For the text-containing cell, return its midpoint in [x, y] coordinate format. 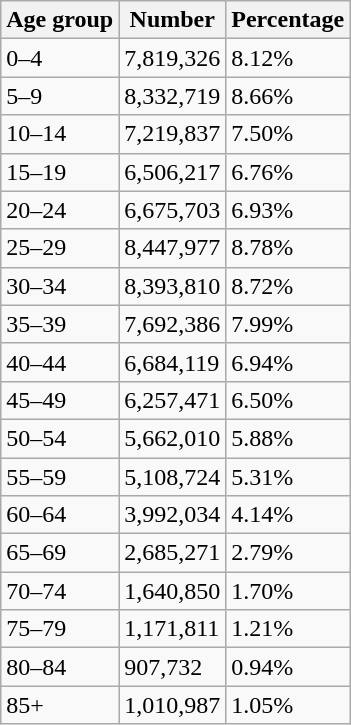
5,108,724 [172, 477]
7,692,386 [172, 324]
15–19 [60, 172]
7.50% [288, 134]
6,675,703 [172, 210]
6,506,217 [172, 172]
6.93% [288, 210]
50–54 [60, 438]
2,685,271 [172, 553]
6,257,471 [172, 400]
30–34 [60, 286]
5.31% [288, 477]
Number [172, 20]
907,732 [172, 667]
7,819,326 [172, 58]
8.72% [288, 286]
6,684,119 [172, 362]
5,662,010 [172, 438]
6.94% [288, 362]
75–79 [60, 629]
0–4 [60, 58]
1,171,811 [172, 629]
85+ [60, 705]
45–49 [60, 400]
8,447,977 [172, 248]
70–74 [60, 591]
1,640,850 [172, 591]
10–14 [60, 134]
55–59 [60, 477]
6.50% [288, 400]
8,393,810 [172, 286]
35–39 [60, 324]
Age group [60, 20]
1.70% [288, 591]
65–69 [60, 553]
8.66% [288, 96]
1,010,987 [172, 705]
2.79% [288, 553]
3,992,034 [172, 515]
4.14% [288, 515]
6.76% [288, 172]
1.05% [288, 705]
8.12% [288, 58]
80–84 [60, 667]
7.99% [288, 324]
8.78% [288, 248]
0.94% [288, 667]
Percentage [288, 20]
8,332,719 [172, 96]
1.21% [288, 629]
7,219,837 [172, 134]
25–29 [60, 248]
20–24 [60, 210]
5–9 [60, 96]
40–44 [60, 362]
5.88% [288, 438]
60–64 [60, 515]
